Provide the (X, Y) coordinate of the cell's center where the given text is located.  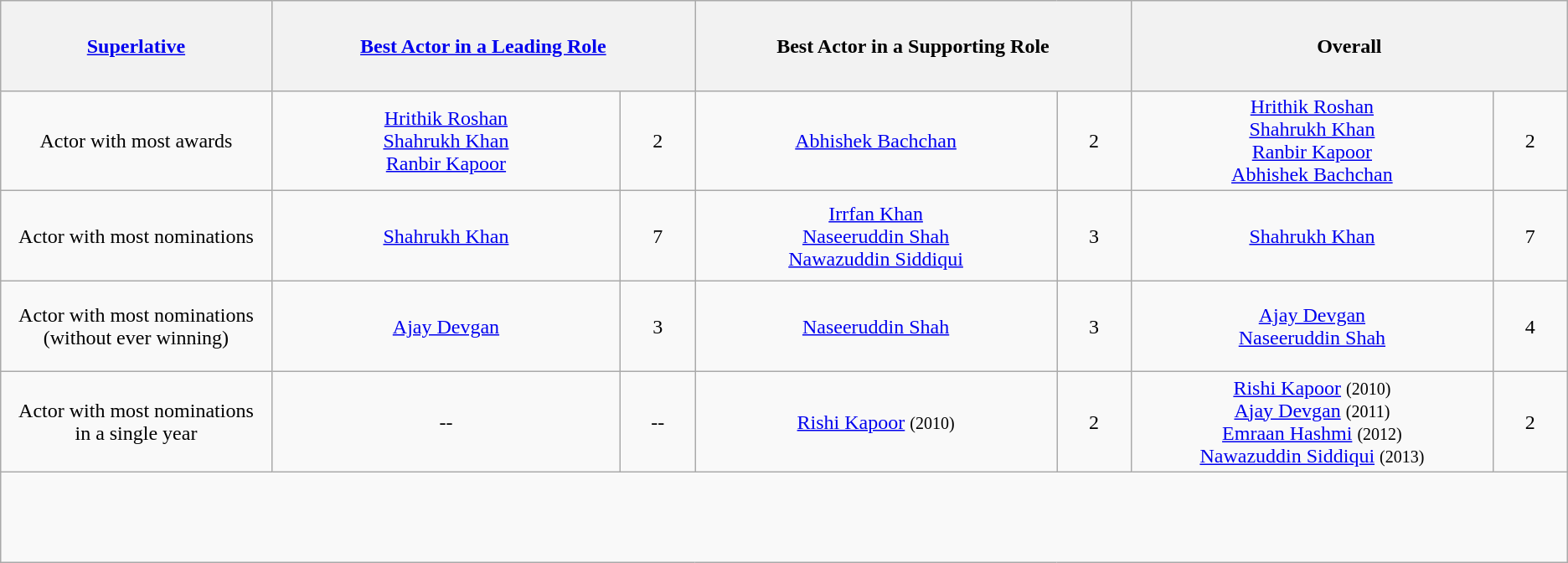
Best Actor in a Leading Role (482, 46)
Actor with most nominationsin a single year (136, 422)
Rishi Kapoor (2010) (876, 422)
Hrithik Roshan Shahrukh Khan Ranbir Kapoor (446, 141)
Actor with most nominations (136, 236)
Best Actor in a Supporting Role (913, 46)
4 (1529, 327)
Ajay Devgan Naseeruddin Shah (1312, 327)
Irrfan Khan Naseeruddin Shah Nawazuddin Siddiqui (876, 236)
Superlative (136, 46)
Abhishek Bachchan (876, 141)
Overall (1349, 46)
Ajay Devgan (446, 327)
Actor with most nominations(without ever winning) (136, 327)
Naseeruddin Shah (876, 327)
Rishi Kapoor (2010) Ajay Devgan (2011) Emraan Hashmi (2012) Nawazuddin Siddiqui (2013) (1312, 422)
Actor with most awards (136, 141)
Hrithik Roshan Shahrukh Khan Ranbir Kapoor Abhishek Bachchan (1312, 141)
